For the text-containing cell, return its midpoint in (x, y) coordinate format. 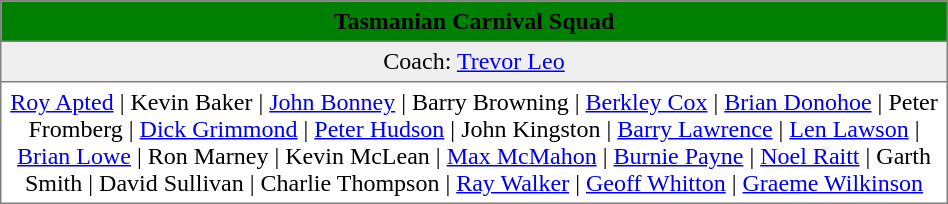
Tasmanian Carnival Squad (474, 21)
Coach: Trevor Leo (474, 61)
